Return the (x, y) coordinate for the center point of the cell that contains the specified text.  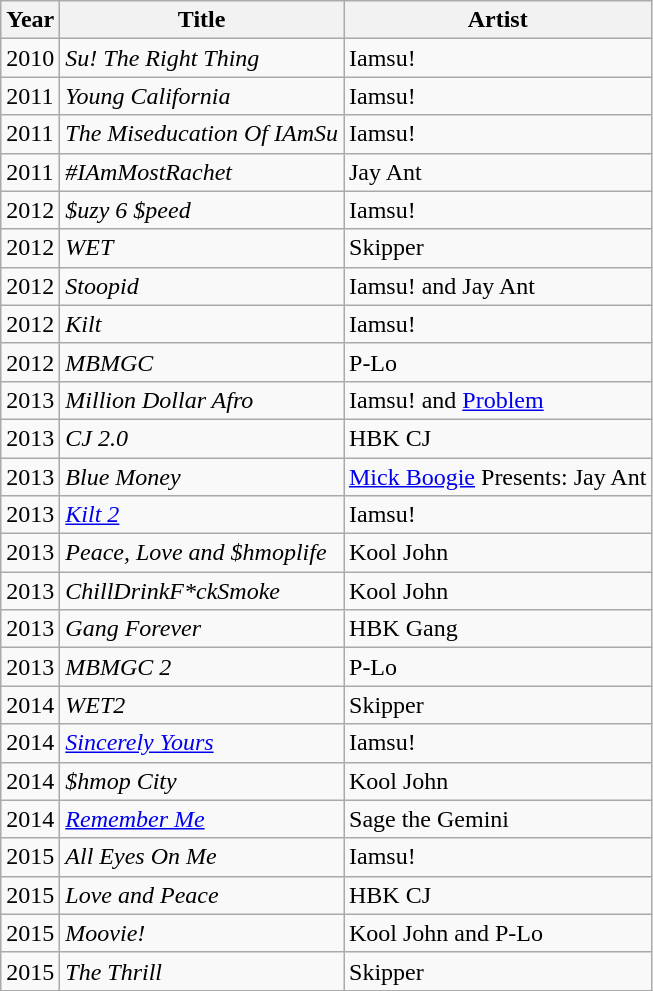
Iamsu! and Problem (498, 400)
Million Dollar Afro (202, 400)
Jay Ant (498, 172)
HBK Gang (498, 629)
Sage the Gemini (498, 819)
WET (202, 248)
Year (30, 20)
ChillDrinkF*ckSmoke (202, 591)
Artist (498, 20)
Moovie! (202, 933)
Blue Money (202, 477)
WET2 (202, 705)
MBMGC (202, 362)
Su! The Right Thing (202, 58)
$hmop City (202, 781)
Stoopid (202, 286)
Gang Forever (202, 629)
Kilt 2 (202, 515)
Peace, Love and $hmoplife (202, 553)
MBMGC 2 (202, 667)
Kool John and P-Lo (498, 933)
Iamsu! and Jay Ant (498, 286)
CJ 2.0 (202, 438)
Remember Me (202, 819)
Love and Peace (202, 895)
The Miseducation Of IAmSu (202, 134)
The Thrill (202, 971)
Mick Boogie Presents: Jay Ant (498, 477)
#IAmMostRachet (202, 172)
Sincerely Yours (202, 743)
$uzy 6 $peed (202, 210)
2010 (30, 58)
All Eyes On Me (202, 857)
Kilt (202, 324)
Title (202, 20)
Young California (202, 96)
